For the text-containing cell, return its midpoint in (x, y) coordinate format. 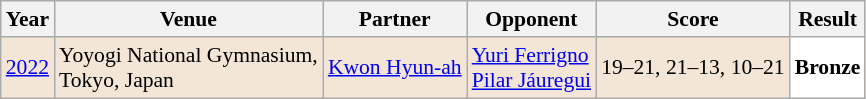
Yoyogi National Gymnasium,Tokyo, Japan (188, 68)
Opponent (532, 19)
Year (28, 19)
Score (693, 19)
Bronze (828, 68)
Partner (395, 19)
Kwon Hyun-ah (395, 68)
19–21, 21–13, 10–21 (693, 68)
2022 (28, 68)
Result (828, 19)
Venue (188, 19)
Yuri Ferrigno Pilar Jáuregui (532, 68)
